Determine the [X, Y] coordinate at the center of the cell enclosing the given text.  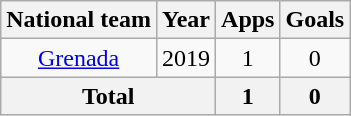
Goals [315, 20]
2019 [186, 58]
Grenada [79, 58]
Year [186, 20]
Apps [248, 20]
National team [79, 20]
Total [108, 96]
